Capture the cell that displays the provided text and extract its [x, y] central coordinate. 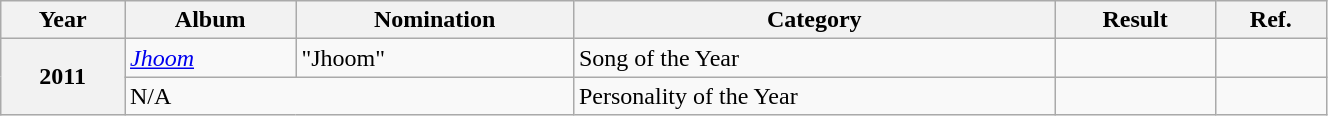
Ref. [1270, 20]
Result [1135, 20]
Album [210, 20]
2011 [63, 77]
Nomination [435, 20]
"Jhoom" [435, 58]
Personality of the Year [814, 96]
Category [814, 20]
N/A [348, 96]
Jhoom [210, 58]
Year [63, 20]
Song of the Year [814, 58]
